Locate the cell with the specified text and output its [X, Y] center coordinate. 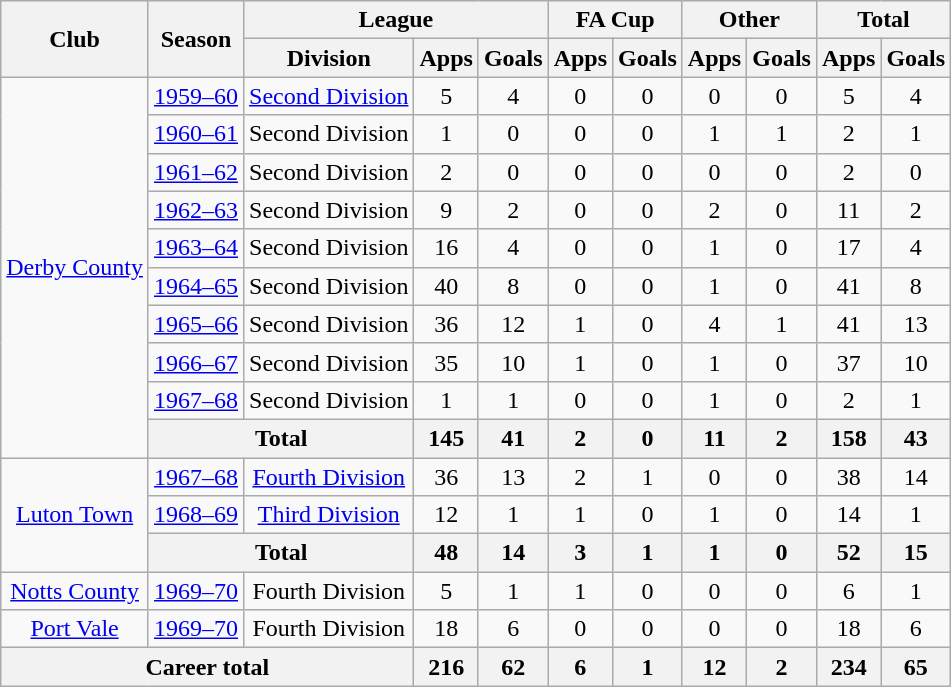
3 [580, 553]
Third Division [329, 515]
Career total [208, 667]
FA Cup [615, 20]
1966–67 [196, 362]
234 [848, 667]
16 [446, 248]
43 [916, 438]
League [396, 20]
158 [848, 438]
1965–66 [196, 324]
35 [446, 362]
Luton Town [75, 515]
1960–61 [196, 134]
1961–62 [196, 172]
48 [446, 553]
1964–65 [196, 286]
38 [848, 477]
65 [916, 667]
Notts County [75, 591]
1968–69 [196, 515]
17 [848, 248]
Season [196, 39]
Other [749, 20]
216 [446, 667]
Derby County [75, 268]
15 [916, 553]
Port Vale [75, 629]
Division [329, 58]
145 [446, 438]
52 [848, 553]
1962–63 [196, 210]
62 [513, 667]
9 [446, 210]
40 [446, 286]
1959–60 [196, 96]
Club [75, 39]
1963–64 [196, 248]
37 [848, 362]
